Detect which cell encompasses the target text, then output its (x, y) center coordinate. 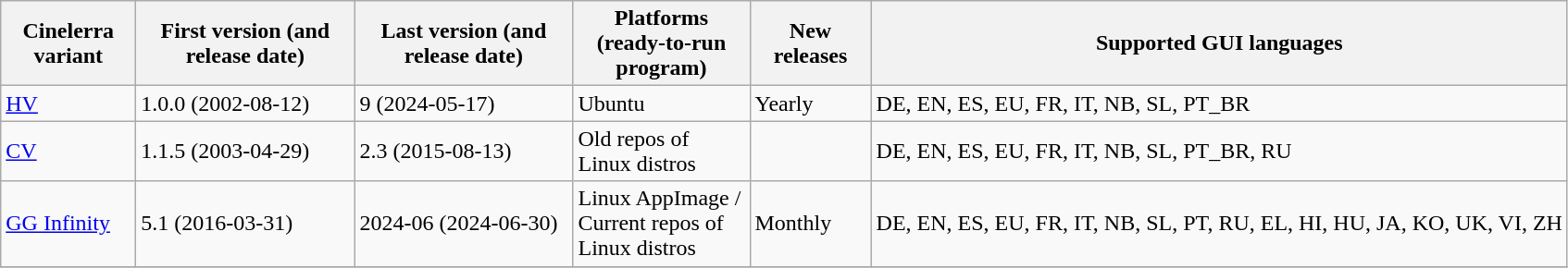
2.3 (2015-08-13) (464, 152)
HV (68, 104)
Supported GUI languages (1219, 43)
CV (68, 152)
Yearly (811, 104)
DE, EN, ES, EU, FR, IT, NB, SL, PT, RU, EL, HI, HU, JA, KO, UK, VI, ZH (1219, 224)
2024-06 (2024-06-30) (464, 224)
DE, EN, ES, EU, FR, IT, NB, SL, PT_BR (1219, 104)
Cinelerra variant (68, 43)
Old repos of Linux distros (661, 152)
Linux AppImage / Current repos of Linux distros (661, 224)
1.1.5 (2003-04-29) (245, 152)
1.0.0 (2002-08-12) (245, 104)
First version (and release date) (245, 43)
Ubuntu (661, 104)
Last version (and release date) (464, 43)
GG Infinity (68, 224)
Platforms (ready-to-run program) (661, 43)
5.1 (2016-03-31) (245, 224)
Monthly (811, 224)
9 (2024-05-17) (464, 104)
New releases (811, 43)
DE, EN, ES, EU, FR, IT, NB, SL, PT_BR, RU (1219, 152)
